Scan for the cell matching the given text and deliver its (X, Y) coordinate at center. 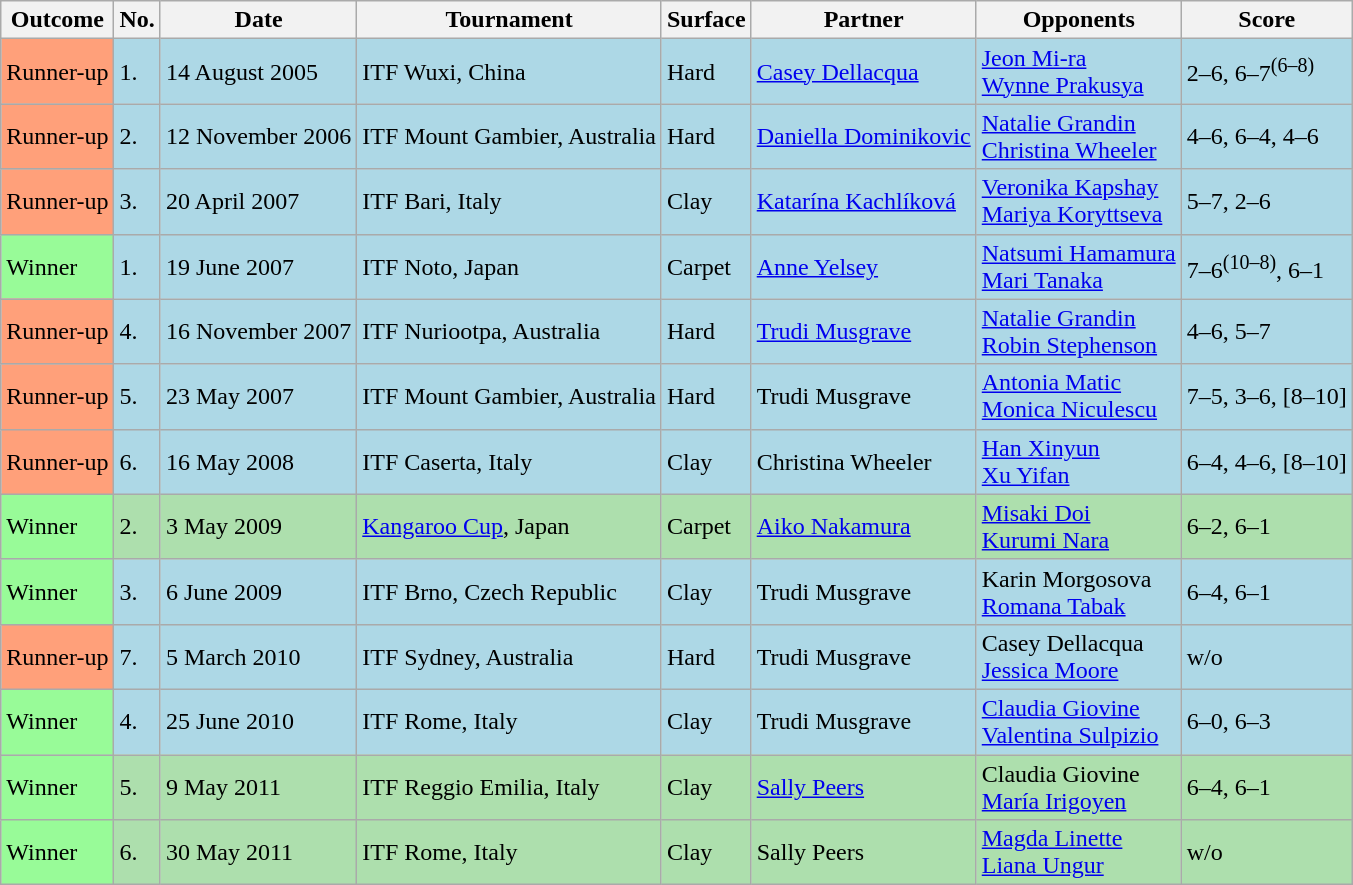
No. (137, 20)
7–5, 3–6, [8–10] (1266, 396)
2–6, 6–7(6–8) (1266, 72)
4–6, 5–7 (1266, 332)
Aiko Nakamura (864, 526)
ITF Wuxi, China (510, 72)
Opponents (1078, 20)
Christina Wheeler (864, 462)
ITF Bari, Italy (510, 202)
Anne Yelsey (864, 266)
3 May 2009 (258, 526)
ITF Nuriootpa, Australia (510, 332)
ITF Noto, Japan (510, 266)
Jeon Mi-ra Wynne Prakusya (1078, 72)
Tournament (510, 20)
Casey Dellacqua Jessica Moore (1078, 656)
16 November 2007 (258, 332)
20 April 2007 (258, 202)
6 June 2009 (258, 592)
Magda Linette Liana Ungur (1078, 852)
23 May 2007 (258, 396)
Natsumi Hamamura Mari Tanaka (1078, 266)
5 March 2010 (258, 656)
Antonia Matic Monica Niculescu (1078, 396)
Outcome (58, 20)
Karin Morgosova Romana Tabak (1078, 592)
Claudia Giovine María Irigoyen (1078, 786)
7–6(10–8), 6–1 (1266, 266)
6–4, 4–6, [8–10] (1266, 462)
Katarína Kachlíková (864, 202)
Misaki Doi Kurumi Nara (1078, 526)
ITF Sydney, Australia (510, 656)
7. (137, 656)
Partner (864, 20)
Han Xinyun Xu Yifan (1078, 462)
ITF Caserta, Italy (510, 462)
ITF Reggio Emilia, Italy (510, 786)
16 May 2008 (258, 462)
Daniella Dominikovic (864, 136)
Score (1266, 20)
14 August 2005 (258, 72)
Kangaroo Cup, Japan (510, 526)
12 November 2006 (258, 136)
6–0, 6–3 (1266, 722)
9 May 2011 (258, 786)
6–2, 6–1 (1266, 526)
Natalie Grandin Christina Wheeler (1078, 136)
Natalie Grandin Robin Stephenson (1078, 332)
ITF Brno, Czech Republic (510, 592)
Surface (706, 20)
Casey Dellacqua (864, 72)
Veronika Kapshay Mariya Koryttseva (1078, 202)
Claudia Giovine Valentina Sulpizio (1078, 722)
30 May 2011 (258, 852)
5–7, 2–6 (1266, 202)
19 June 2007 (258, 266)
Date (258, 20)
25 June 2010 (258, 722)
4–6, 6–4, 4–6 (1266, 136)
